Return the [x, y] coordinate for the center point of the cell that contains the specified text.  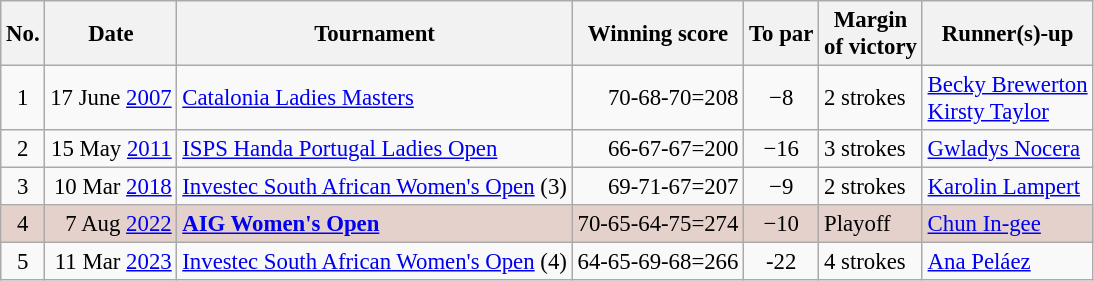
66-67-67=200 [658, 149]
Ana Peláez [1008, 262]
No. [23, 34]
4 strokes [871, 262]
Playoff [871, 224]
Date [111, 34]
Karolin Lampert [1008, 187]
11 Mar 2023 [111, 262]
Becky Brewerton Kirsty Taylor [1008, 98]
3 [23, 187]
Gwladys Nocera [1008, 149]
Runner(s)-up [1008, 34]
Winning score [658, 34]
10 Mar 2018 [111, 187]
−16 [782, 149]
15 May 2011 [111, 149]
ISPS Handa Portugal Ladies Open [374, 149]
Tournament [374, 34]
-22 [782, 262]
17 June 2007 [111, 98]
Investec South African Women's Open (4) [374, 262]
7 Aug 2022 [111, 224]
Catalonia Ladies Masters [374, 98]
Chun In-gee [1008, 224]
64-65-69-68=266 [658, 262]
Marginof victory [871, 34]
2 [23, 149]
−9 [782, 187]
69-71-67=207 [658, 187]
−10 [782, 224]
Investec South African Women's Open (3) [374, 187]
70-68-70=208 [658, 98]
1 [23, 98]
3 strokes [871, 149]
AIG Women's Open [374, 224]
70-65-64-75=274 [658, 224]
5 [23, 262]
4 [23, 224]
−8 [782, 98]
To par [782, 34]
